Identify which cell holds the provided text, then report its [X, Y] central coordinate. 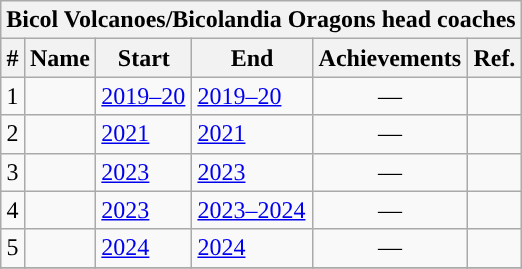
4 [12, 210]
2 [12, 134]
End [252, 58]
2023–2024 [252, 210]
3 [12, 172]
5 [12, 248]
1 [12, 96]
Start [144, 58]
Achievements [390, 58]
# [12, 58]
Bicol Volcanoes/Bicolandia Oragons head coaches [261, 20]
Name [60, 58]
Ref. [495, 58]
